Extract the (X, Y) coordinate from the center of the cell holding the provided text.  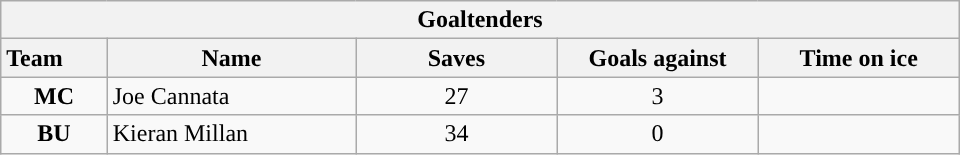
MC (54, 96)
34 (456, 134)
Goals against (658, 58)
0 (658, 134)
Saves (456, 58)
Goaltenders (480, 20)
Kieran Millan (232, 134)
Team (54, 58)
Joe Cannata (232, 96)
Name (232, 58)
27 (456, 96)
3 (658, 96)
BU (54, 134)
Time on ice (858, 58)
